Search for the cell housing the specified text and yield its [x, y] center coordinate. 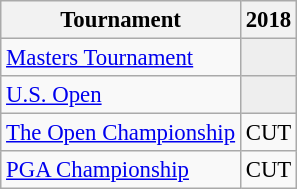
PGA Championship [121, 170]
Masters Tournament [121, 58]
Tournament [121, 20]
2018 [268, 20]
The Open Championship [121, 133]
U.S. Open [121, 95]
